For the text-containing cell, return its midpoint in (x, y) coordinate format. 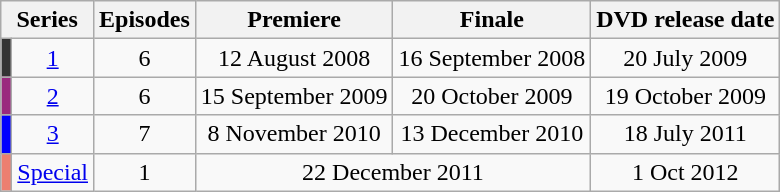
1 Oct 2012 (686, 172)
13 December 2010 (492, 134)
18 July 2011 (686, 134)
Series (48, 20)
Episodes (145, 20)
20 July 2009 (686, 58)
15 September 2009 (294, 96)
DVD release date (686, 20)
8 November 2010 (294, 134)
3 (53, 134)
16 September 2008 (492, 58)
Premiere (294, 20)
2 (53, 96)
Special (53, 172)
19 October 2009 (686, 96)
20 October 2009 (492, 96)
7 (145, 134)
Finale (492, 20)
22 December 2011 (392, 172)
12 August 2008 (294, 58)
